Pinpoint the cell where the given text exists, returning its (X, Y) midpoint coordinate. 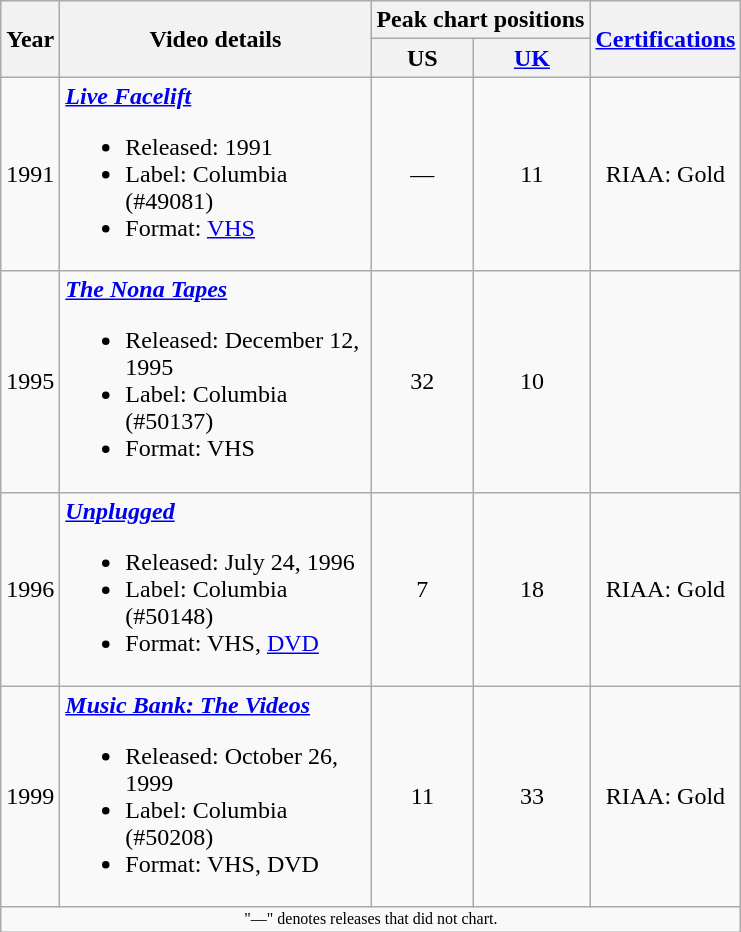
Peak chart positions (480, 20)
18 (532, 589)
1996 (30, 589)
Music Bank: The VideosReleased: October 26, 1999Label: Columbia (#50208)Format: VHS, DVD (216, 796)
Video details (216, 39)
1999 (30, 796)
33 (532, 796)
7 (422, 589)
1991 (30, 174)
32 (422, 382)
Live FaceliftReleased: 1991Label: Columbia (#49081)Format: VHS (216, 174)
Certifications (666, 39)
1995 (30, 382)
10 (532, 382)
UK (532, 58)
"—" denotes releases that did not chart. (371, 919)
— (422, 174)
UnpluggedReleased: July 24, 1996Label: Columbia (#50148)Format: VHS, DVD (216, 589)
The Nona TapesReleased: December 12, 1995Label: Columbia (#50137)Format: VHS (216, 382)
Year (30, 39)
US (422, 58)
